Return (X, Y) of the center of cell containing provided text 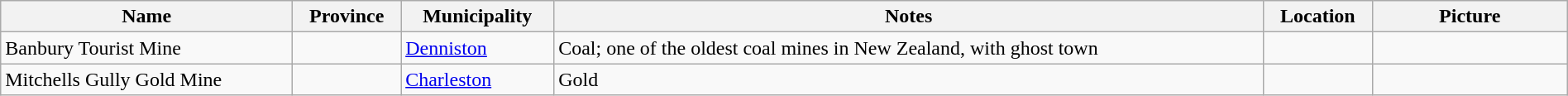
Name (147, 17)
Municipality (478, 17)
Province (347, 17)
Charleston (478, 79)
Notes (909, 17)
Mitchells Gully Gold Mine (147, 79)
Gold (909, 79)
Banbury Tourist Mine (147, 48)
Coal; one of the oldest coal mines in New Zealand, with ghost town (909, 48)
Picture (1470, 17)
Location (1318, 17)
Denniston (478, 48)
